Determine the [X, Y] coordinate at the center of the cell enclosing the given text.  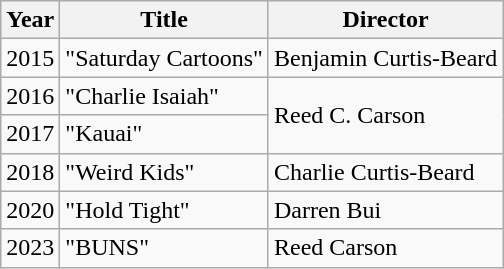
"Saturday Cartoons" [164, 58]
Year [30, 20]
2015 [30, 58]
Darren Bui [385, 210]
Benjamin Curtis-Beard [385, 58]
"BUNS" [164, 248]
2020 [30, 210]
Reed Carson [385, 248]
Charlie Curtis-Beard [385, 172]
2018 [30, 172]
Director [385, 20]
Reed C. Carson [385, 115]
"Charlie Isaiah" [164, 96]
"Weird Kids" [164, 172]
"Hold Tight" [164, 210]
"Kauai" [164, 134]
2017 [30, 134]
Title [164, 20]
2023 [30, 248]
2016 [30, 96]
